Return (x, y) of the center of cell containing provided text 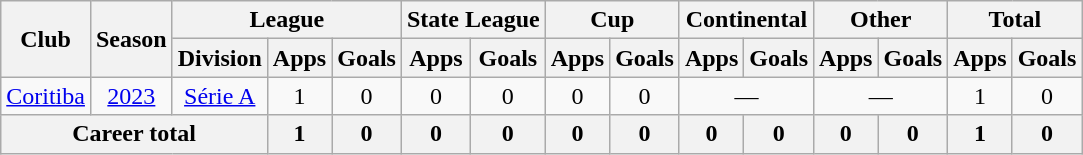
Season (131, 39)
Total (1015, 20)
Coritiba (46, 96)
Club (46, 39)
2023 (131, 96)
Career total (134, 134)
Division (220, 58)
League (286, 20)
Other (881, 20)
Continental (746, 20)
Cup (612, 20)
State League (473, 20)
Série A (220, 96)
